Determine the (x, y) coordinate at the center of the cell enclosing the given text.  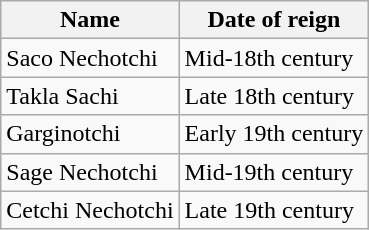
Date of reign (274, 20)
Saco Nechotchi (90, 58)
Cetchi Nechotchi (90, 210)
Late 19th century (274, 210)
Garginotchi (90, 134)
Name (90, 20)
Takla Sachi (90, 96)
Mid-19th century (274, 172)
Early 19th century (274, 134)
Late 18th century (274, 96)
Mid-18th century (274, 58)
Sage Nechotchi (90, 172)
